Identify which cell holds the provided text, then report its (x, y) central coordinate. 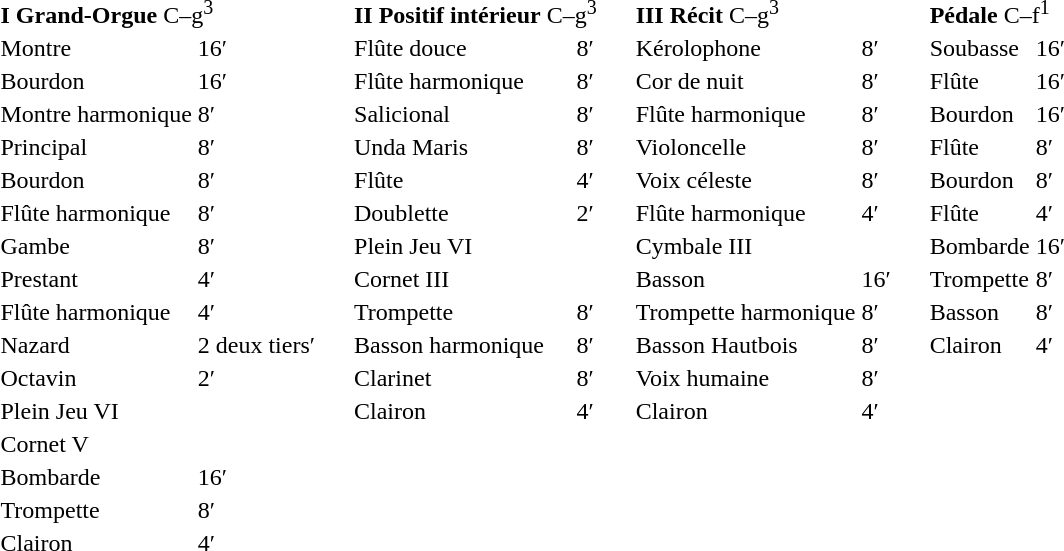
Voix humaine (746, 378)
Basson Hautbois (746, 345)
Doublette (463, 213)
Unda Maris (463, 147)
Basson harmonique (463, 345)
Soubasse (980, 48)
Voix céleste (746, 180)
Salicional (463, 114)
Trompette harmonique (746, 312)
Kérolophone (746, 48)
Flûte douce (463, 48)
Cornet III (463, 279)
2 deux tiers′ (256, 345)
Cymbale III (746, 246)
Bombarde (980, 246)
Clarinet (463, 378)
Cor de nuit (746, 81)
Violoncelle (746, 147)
Plein Jeu VI (463, 246)
